Return [x, y] of the center of cell containing provided text 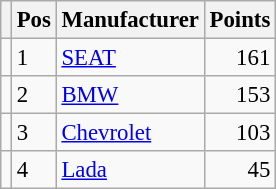
BMW [130, 95]
Pos [34, 20]
3 [34, 133]
161 [240, 58]
Lada [130, 170]
1 [34, 58]
Chevrolet [130, 133]
2 [34, 95]
Points [240, 20]
103 [240, 133]
4 [34, 170]
Manufacturer [130, 20]
45 [240, 170]
153 [240, 95]
SEAT [130, 58]
